From the cell containing the given text, extract its center point as (x, y) coordinate. 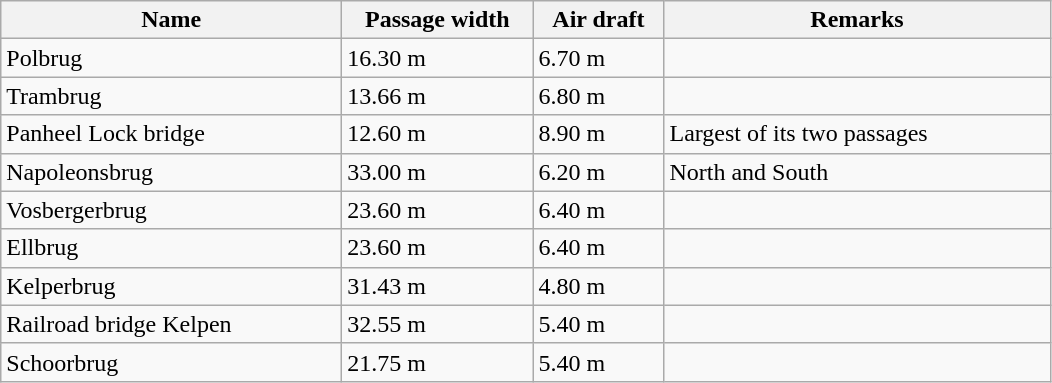
Trambrug (172, 96)
21.75 m (438, 362)
Kelperbrug (172, 286)
33.00 m (438, 172)
Polbrug (172, 58)
13.66 m (438, 96)
6.70 m (598, 58)
6.80 m (598, 96)
Air draft (598, 20)
Largest of its two passages (857, 134)
North and South (857, 172)
Passage width (438, 20)
Schoorbrug (172, 362)
4.80 m (598, 286)
Napoleonsbrug (172, 172)
Ellbrug (172, 248)
Remarks (857, 20)
6.20 m (598, 172)
12.60 m (438, 134)
Panheel Lock bridge (172, 134)
Vosbergerbrug (172, 210)
32.55 m (438, 324)
Railroad bridge Kelpen (172, 324)
16.30 m (438, 58)
8.90 m (598, 134)
Name (172, 20)
31.43 m (438, 286)
